Output the (X, Y) coordinate of the center of the cell containing the given text.  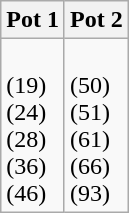
(19) (24) (28) (36) (46) (33, 126)
Pot 2 (96, 20)
(50) (51) (61) (66) (93) (96, 126)
Pot 1 (33, 20)
